Provide the [X, Y] coordinate of the cell's center where the given text is located.  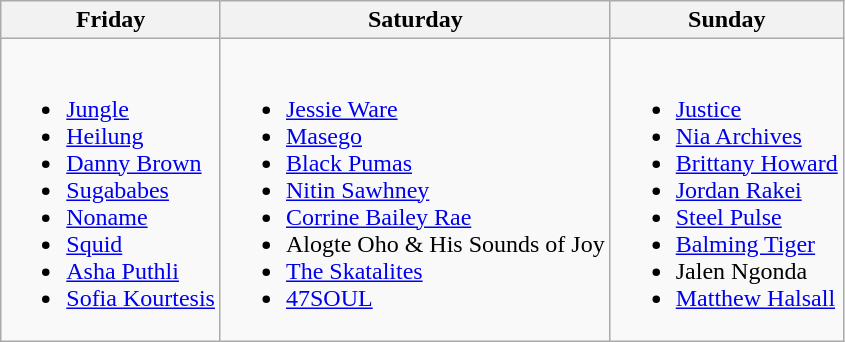
Friday [111, 20]
Sunday [726, 20]
JungleHeilungDanny BrownSugababesNonameSquidAsha PuthliSofia Kourtesis [111, 190]
Jessie WareMasegoBlack PumasNitin SawhneyCorrine Bailey RaeAlogte Oho & His Sounds of JoyThe Skatalites47SOUL [415, 190]
Saturday [415, 20]
JusticeNia ArchivesBrittany HowardJordan RakeiSteel PulseBalming TigerJalen NgondaMatthew Halsall [726, 190]
